Search for the cell housing the specified text and yield its (x, y) center coordinate. 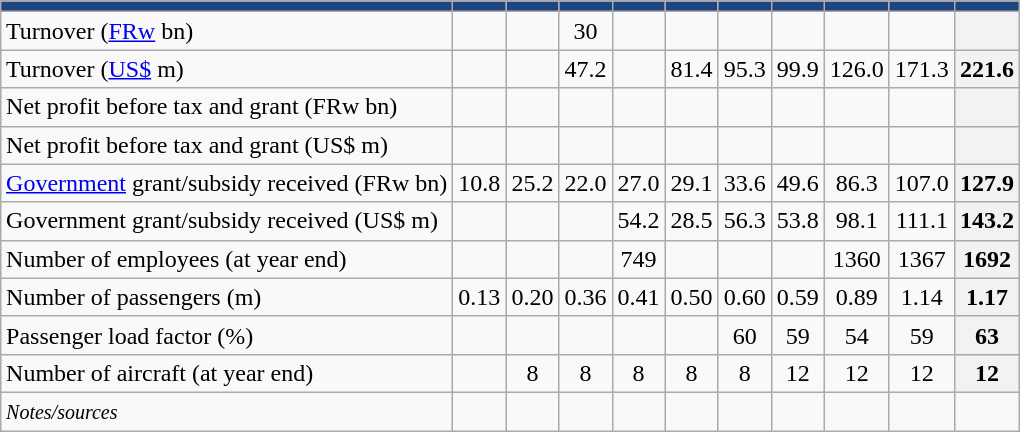
Net profit before tax and grant (FRw bn) (227, 107)
56.3 (744, 221)
49.6 (798, 183)
221.6 (986, 69)
1692 (986, 259)
126.0 (856, 69)
54 (856, 335)
Number of employees (at year end) (227, 259)
1367 (922, 259)
111.1 (922, 221)
30 (586, 31)
0.50 (692, 297)
22.0 (586, 183)
Number of passengers (m) (227, 297)
1.14 (922, 297)
86.3 (856, 183)
33.6 (744, 183)
99.9 (798, 69)
63 (986, 335)
0.36 (586, 297)
Government grant/subsidy received (FRw bn) (227, 183)
0.59 (798, 297)
25.2 (532, 183)
171.3 (922, 69)
54.2 (638, 221)
81.4 (692, 69)
Number of aircraft (at year end) (227, 373)
Government grant/subsidy received (US$ m) (227, 221)
1360 (856, 259)
95.3 (744, 69)
29.1 (692, 183)
0.60 (744, 297)
27.0 (638, 183)
60 (744, 335)
0.41 (638, 297)
Turnover (FRw bn) (227, 31)
98.1 (856, 221)
143.2 (986, 221)
0.13 (480, 297)
28.5 (692, 221)
Net profit before tax and grant (US$ m) (227, 145)
127.9 (986, 183)
749 (638, 259)
Notes/sources (227, 411)
53.8 (798, 221)
107.0 (922, 183)
0.89 (856, 297)
1.17 (986, 297)
0.20 (532, 297)
Passenger load factor (%) (227, 335)
Turnover (US$ m) (227, 69)
10.8 (480, 183)
47.2 (586, 69)
